For the text-containing cell, return its midpoint in (X, Y) coordinate format. 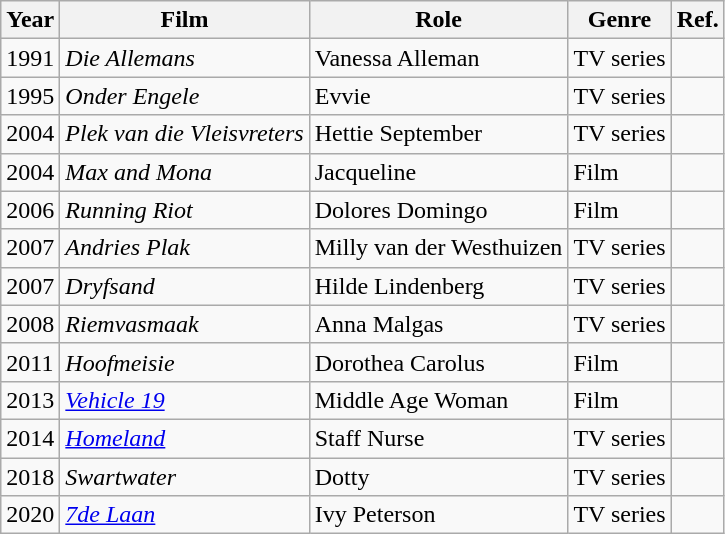
2008 (30, 324)
Dorothea Carolus (438, 362)
Middle Age Woman (438, 400)
Dotty (438, 477)
Dryfsand (184, 286)
Evvie (438, 96)
7de Laan (184, 515)
Homeland (184, 438)
Staff Nurse (438, 438)
Vehicle 19 (184, 400)
Die Allemans (184, 58)
Jacqueline (438, 172)
2018 (30, 477)
Plek van die Vleisvreters (184, 134)
Hettie September (438, 134)
2011 (30, 362)
Hoofmeisie (184, 362)
Dolores Domingo (438, 210)
Ivy Peterson (438, 515)
2013 (30, 400)
Role (438, 20)
Riemvasmaak (184, 324)
2014 (30, 438)
Ref. (698, 20)
Year (30, 20)
Milly van der Westhuizen (438, 248)
Hilde Lindenberg (438, 286)
1995 (30, 96)
Onder Engele (184, 96)
1991 (30, 58)
Vanessa Alleman (438, 58)
Max and Mona (184, 172)
Andries Plak (184, 248)
Anna Malgas (438, 324)
Running Riot (184, 210)
Genre (620, 20)
2006 (30, 210)
Swartwater (184, 477)
2020 (30, 515)
